Extract the [X, Y] coordinate from the center of the cell holding the provided text.  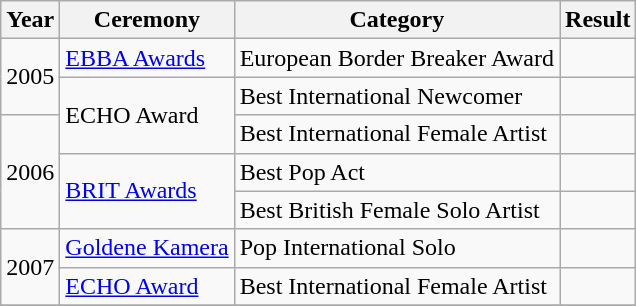
Best Pop Act [396, 172]
Best International Newcomer [396, 96]
Category [396, 20]
Ceremony [147, 20]
Best British Female Solo Artist [396, 210]
Pop International Solo [396, 248]
European Border Breaker Award [396, 58]
2006 [30, 172]
Result [598, 20]
BRIT Awards [147, 191]
2005 [30, 77]
Goldene Kamera [147, 248]
2007 [30, 267]
EBBA Awards [147, 58]
Year [30, 20]
